Determine the (x, y) coordinate at the center of the cell enclosing the given text.  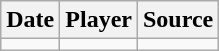
Source (178, 20)
Date (30, 20)
Player (99, 20)
